Capture the cell that displays the provided text and extract its (x, y) central coordinate. 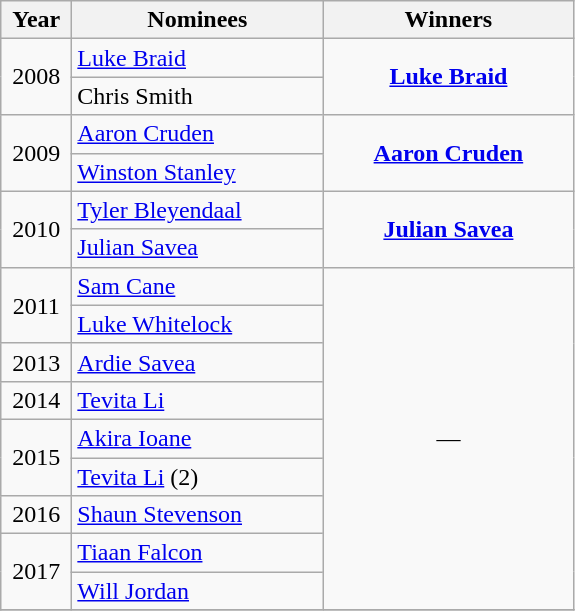
Sam Cane (198, 286)
Winston Stanley (198, 172)
2011 (36, 305)
Year (36, 20)
2013 (36, 362)
Tevita Li (198, 400)
Tiaan Falcon (198, 553)
Shaun Stevenson (198, 515)
Luke Whitelock (198, 324)
Winners (448, 20)
Tyler Bleyendaal (198, 210)
2017 (36, 572)
2016 (36, 515)
2009 (36, 153)
— (448, 438)
Nominees (198, 20)
Akira Ioane (198, 438)
2015 (36, 457)
Ardie Savea (198, 362)
2008 (36, 77)
Will Jordan (198, 591)
Chris Smith (198, 96)
Tevita Li (2) (198, 477)
2010 (36, 229)
2014 (36, 400)
